Extract the (X, Y) coordinate from the center of the cell holding the provided text.  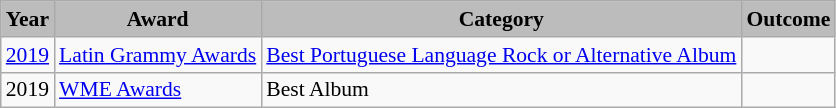
Outcome (788, 19)
Latin Grammy Awards (158, 55)
Best Album (501, 90)
Category (501, 19)
Year (28, 19)
Best Portuguese Language Rock or Alternative Album (501, 55)
WME Awards (158, 90)
Award (158, 19)
